Output the [X, Y] coordinate of the center of the cell containing the given text.  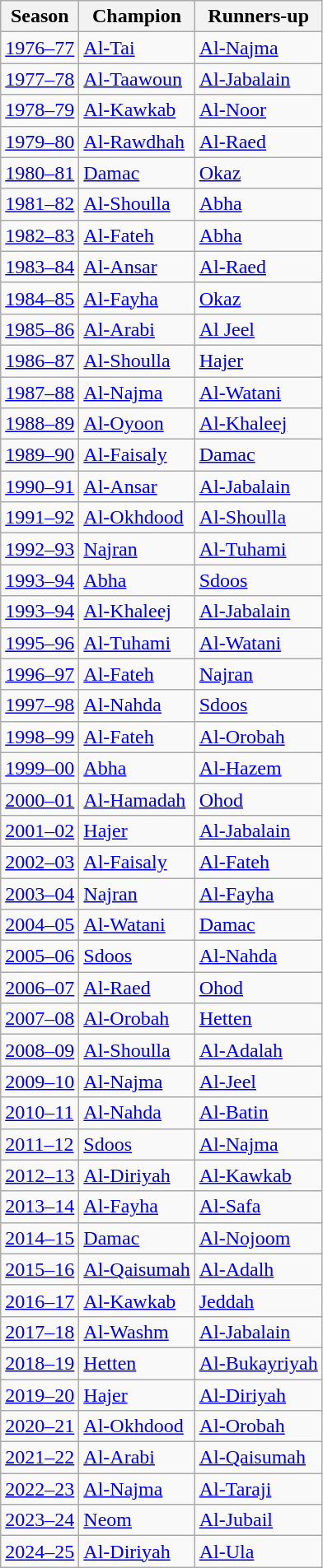
2018–19 [40, 1363]
2014–15 [40, 1238]
2000–01 [40, 799]
2006–07 [40, 988]
Al-Taraji [259, 1489]
2011–12 [40, 1144]
1998–99 [40, 737]
2001–02 [40, 831]
Al-Hazem [259, 768]
1979–80 [40, 142]
1980–81 [40, 173]
1978–79 [40, 110]
1999–00 [40, 768]
Al-Noor [259, 110]
2003–04 [40, 893]
1987–88 [40, 393]
1985–86 [40, 329]
1989–90 [40, 455]
2008–09 [40, 1050]
1976–77 [40, 48]
2007–08 [40, 1019]
Neom [137, 1520]
1990–91 [40, 486]
2019–20 [40, 1395]
2010–11 [40, 1113]
1996–97 [40, 674]
2005–06 [40, 956]
Al-Jeel [259, 1082]
2002–03 [40, 862]
1984–85 [40, 298]
2023–24 [40, 1520]
1995–96 [40, 643]
Jeddah [259, 1300]
1977–78 [40, 79]
1997–98 [40, 705]
Al-Safa [259, 1207]
2013–14 [40, 1207]
2024–25 [40, 1552]
2012–13 [40, 1175]
Al-Taawoun [137, 79]
Al-Oyoon [137, 424]
Al-Batin [259, 1113]
Champion [137, 16]
1982–83 [40, 235]
Al-Jubail [259, 1520]
Al-Washm [137, 1332]
1988–89 [40, 424]
1991–92 [40, 518]
Season [40, 16]
Al-Tai [137, 48]
Al-Adalh [259, 1269]
2020–21 [40, 1426]
Al-Nojoom [259, 1238]
2015–16 [40, 1269]
Al-Ula [259, 1552]
Al-Adalah [259, 1050]
1992–93 [40, 549]
1986–87 [40, 361]
Al-Rawdhah [137, 142]
2016–17 [40, 1300]
Al-Hamadah [137, 799]
2022–23 [40, 1489]
1983–84 [40, 267]
2017–18 [40, 1332]
2021–22 [40, 1458]
1981–82 [40, 204]
2009–10 [40, 1082]
2004–05 [40, 925]
Al-Bukayriyah [259, 1363]
Al Jeel [259, 329]
Runners-up [259, 16]
